Output the [x, y] coordinate of the center of the cell containing the given text.  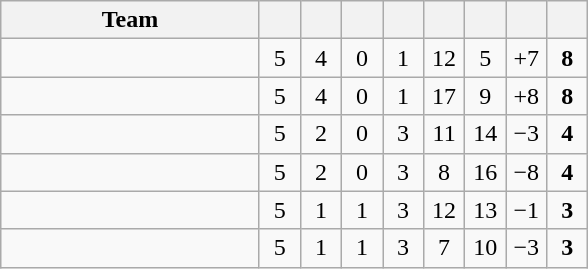
16 [486, 172]
13 [486, 210]
+8 [526, 96]
−8 [526, 172]
7 [444, 248]
Team [130, 20]
11 [444, 134]
−1 [526, 210]
14 [486, 134]
9 [486, 96]
10 [486, 248]
17 [444, 96]
+7 [526, 58]
